Return the [x, y] coordinate for the center point of the cell that contains the specified text.  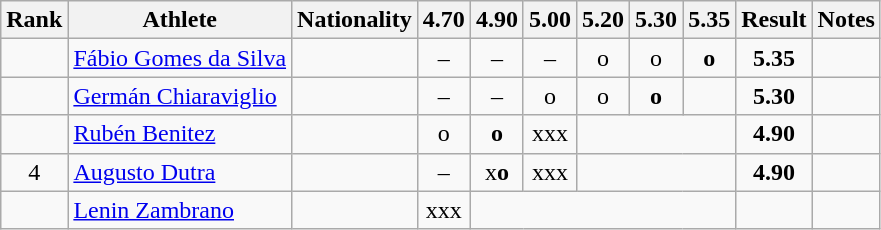
Nationality [355, 20]
Notes [846, 20]
Fábio Gomes da Silva [180, 58]
5.20 [602, 20]
4.70 [444, 20]
Rubén Benitez [180, 134]
Lenin Zambrano [180, 210]
Germán Chiaraviglio [180, 96]
5.00 [550, 20]
xo [496, 172]
Augusto Dutra [180, 172]
Rank [34, 20]
Result [774, 20]
4 [34, 172]
Athlete [180, 20]
